Pinpoint the cell where the given text exists, returning its (X, Y) midpoint coordinate. 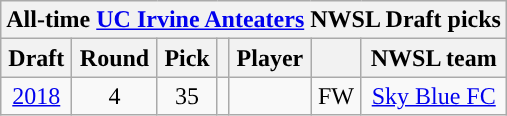
35 (187, 96)
Pick (187, 58)
All-time UC Irvine Anteaters NWSL Draft picks (254, 20)
2018 (36, 96)
Sky Blue FC (434, 96)
Draft (36, 58)
4 (114, 96)
NWSL team (434, 58)
Player (270, 58)
FW (336, 96)
Round (114, 58)
